Pinpoint the cell where the given text exists, returning its (X, Y) midpoint coordinate. 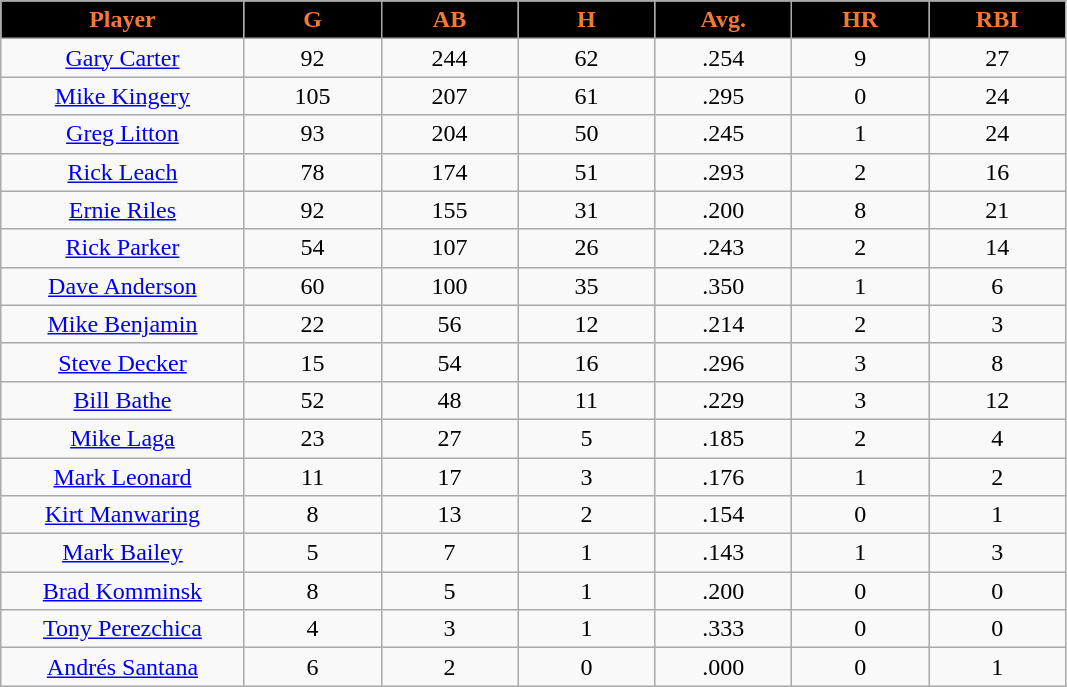
13 (450, 515)
.185 (724, 438)
RBI (998, 20)
31 (586, 210)
244 (450, 58)
Steve Decker (122, 362)
207 (450, 96)
51 (586, 172)
50 (586, 134)
.295 (724, 96)
.154 (724, 515)
56 (450, 324)
Mark Bailey (122, 553)
Mark Leonard (122, 477)
.333 (724, 629)
.000 (724, 667)
Greg Litton (122, 134)
15 (312, 362)
174 (450, 172)
35 (586, 286)
Bill Bathe (122, 400)
Brad Komminsk (122, 591)
.229 (724, 400)
.293 (724, 172)
Mike Kingery (122, 96)
Mike Laga (122, 438)
78 (312, 172)
Kirt Manwaring (122, 515)
Avg. (724, 20)
.254 (724, 58)
.176 (724, 477)
61 (586, 96)
.143 (724, 553)
.214 (724, 324)
Ernie Riles (122, 210)
Tony Perezchica (122, 629)
Dave Anderson (122, 286)
204 (450, 134)
48 (450, 400)
155 (450, 210)
62 (586, 58)
9 (860, 58)
60 (312, 286)
G (312, 20)
100 (450, 286)
22 (312, 324)
52 (312, 400)
Gary Carter (122, 58)
7 (450, 553)
.243 (724, 248)
Andrés Santana (122, 667)
21 (998, 210)
26 (586, 248)
23 (312, 438)
Rick Parker (122, 248)
93 (312, 134)
.350 (724, 286)
Rick Leach (122, 172)
HR (860, 20)
Player (122, 20)
107 (450, 248)
H (586, 20)
14 (998, 248)
.296 (724, 362)
Mike Benjamin (122, 324)
.245 (724, 134)
17 (450, 477)
105 (312, 96)
AB (450, 20)
